Detect which cell encompasses the target text, then output its [X, Y] center coordinate. 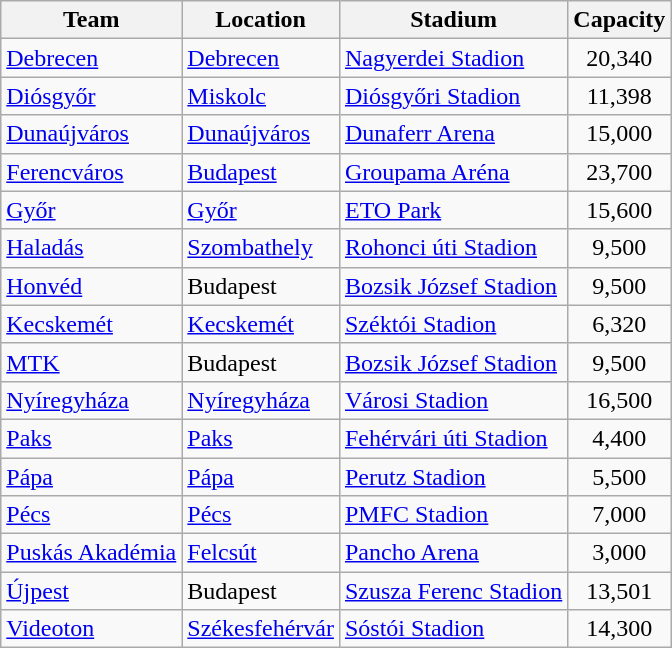
14,300 [620, 629]
Location [261, 20]
Pancho Arena [453, 553]
13,501 [620, 591]
Diósgyőri Stadion [453, 96]
15,600 [620, 210]
Széktói Stadion [453, 324]
Ferencváros [92, 172]
Team [92, 20]
Groupama Aréna [453, 172]
Szombathely [261, 248]
11,398 [620, 96]
Fehérvári úti Stadion [453, 438]
ETO Park [453, 210]
MTK [92, 362]
15,000 [620, 134]
Honvéd [92, 286]
Capacity [620, 20]
3,000 [620, 553]
23,700 [620, 172]
Miskolc [261, 96]
7,000 [620, 515]
Videoton [92, 629]
Felcsút [261, 553]
Haladás [92, 248]
Városi Stadion [453, 400]
Szusza Ferenc Stadion [453, 591]
5,500 [620, 477]
Székesfehérvár [261, 629]
Nagyerdei Stadion [453, 58]
Újpest [92, 591]
PMFC Stadion [453, 515]
Rohonci úti Stadion [453, 248]
Puskás Akadémia [92, 553]
20,340 [620, 58]
Perutz Stadion [453, 477]
6,320 [620, 324]
Sóstói Stadion [453, 629]
4,400 [620, 438]
Stadium [453, 20]
Diósgyőr [92, 96]
Dunaferr Arena [453, 134]
16,500 [620, 400]
